Scan for the cell matching the given text and deliver its [x, y] coordinate at center. 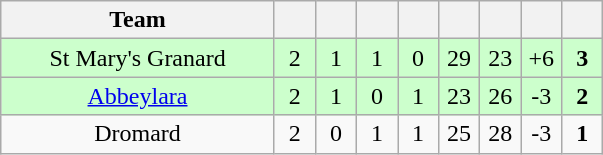
Dromard [138, 134]
3 [582, 58]
26 [500, 96]
Team [138, 20]
Abbeylara [138, 96]
25 [460, 134]
28 [500, 134]
29 [460, 58]
+6 [542, 58]
St Mary's Granard [138, 58]
